For the text-containing cell, return its midpoint in [X, Y] coordinate format. 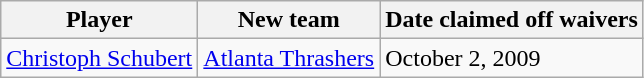
Date claimed off waivers [512, 20]
Player [100, 20]
October 2, 2009 [512, 58]
Atlanta Thrashers [289, 58]
New team [289, 20]
Christoph Schubert [100, 58]
